Detect which cell encompasses the target text, then output its [X, Y] center coordinate. 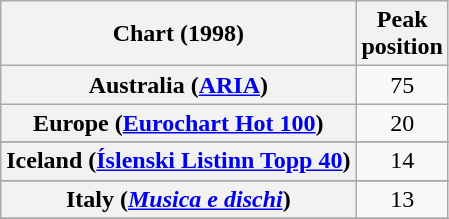
Italy (Musica e dischi) [178, 199]
Australia (ARIA) [178, 85]
13 [402, 199]
Iceland (Íslenski Listinn Topp 40) [178, 161]
Peakposition [402, 34]
14 [402, 161]
Europe (Eurochart Hot 100) [178, 123]
Chart (1998) [178, 34]
20 [402, 123]
75 [402, 85]
